Scan for the cell matching the given text and deliver its (X, Y) coordinate at center. 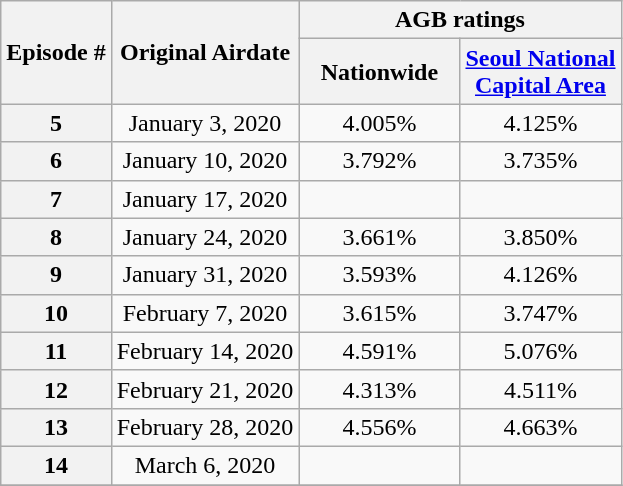
March 6, 2020 (205, 465)
February 14, 2020 (205, 351)
February 7, 2020 (205, 313)
3.661% (380, 237)
4.126% (540, 275)
February 21, 2020 (205, 389)
3.850% (540, 237)
10 (56, 313)
12 (56, 389)
7 (56, 199)
14 (56, 465)
February 28, 2020 (205, 427)
January 10, 2020 (205, 161)
8 (56, 237)
9 (56, 275)
4.125% (540, 123)
3.747% (540, 313)
4.511% (540, 389)
11 (56, 351)
13 (56, 427)
4.005% (380, 123)
Episode # (56, 52)
5 (56, 123)
4.313% (380, 389)
January 31, 2020 (205, 275)
3.735% (540, 161)
January 24, 2020 (205, 237)
AGB ratings (460, 20)
January 3, 2020 (205, 123)
3.615% (380, 313)
4.556% (380, 427)
January 17, 2020 (205, 199)
3.792% (380, 161)
5.076% (540, 351)
4.663% (540, 427)
Nationwide (380, 72)
4.591% (380, 351)
3.593% (380, 275)
Original Airdate (205, 52)
Seoul National Capital Area (540, 72)
6 (56, 161)
